Pinpoint the cell where the given text exists, returning its [x, y] midpoint coordinate. 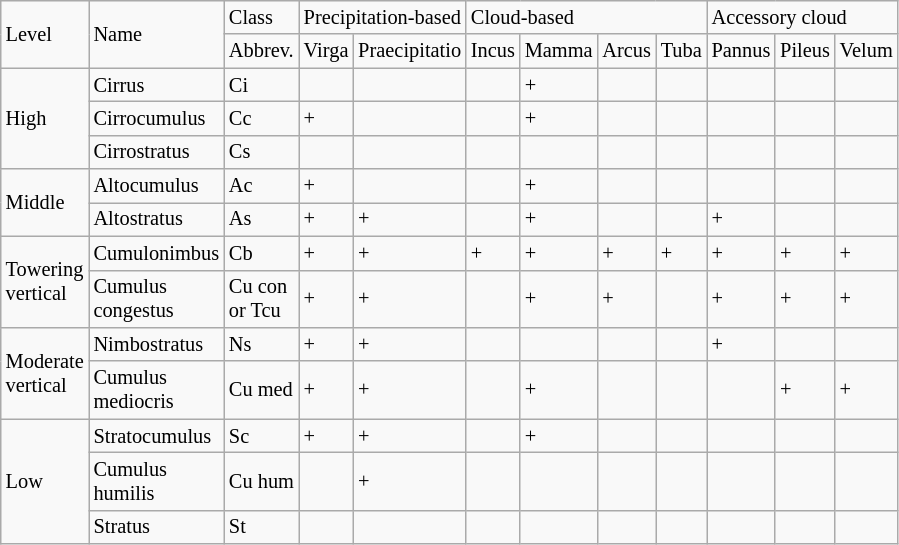
Arcus [626, 51]
Ns [262, 344]
Altostratus [156, 219]
Middle [45, 202]
Name [156, 34]
Virga [326, 51]
As [262, 219]
Velum [866, 51]
Stratus [156, 527]
Sc [262, 436]
Praecipitatio [410, 51]
Stratocumulus [156, 436]
Ci [262, 85]
Cu con or Tcu [262, 299]
Cirrostratus [156, 152]
Precipitation-based [382, 17]
Cumulonimbus [156, 253]
Accessory cloud [802, 17]
Abbrev. [262, 51]
High [45, 118]
Low [45, 482]
Cu med [262, 390]
Class [262, 17]
Cs [262, 152]
Cloud-based [586, 17]
Cumulus humilis [156, 481]
Cumuluscongestus [156, 299]
Ac [262, 186]
St [262, 527]
Cumulusmediocris [156, 390]
Toweringvertical [45, 282]
Tuba [682, 51]
Cb [262, 253]
Incus [493, 51]
Moderatevertical [45, 372]
Pannus [742, 51]
Nimbostratus [156, 344]
Pileus [805, 51]
Mamma [559, 51]
Cirrus [156, 85]
Cu hum [262, 481]
Cirrocumulus [156, 118]
Altocumulus [156, 186]
Cc [262, 118]
Level [45, 34]
